Provide the [x, y] coordinate of the cell's center where the given text is located.  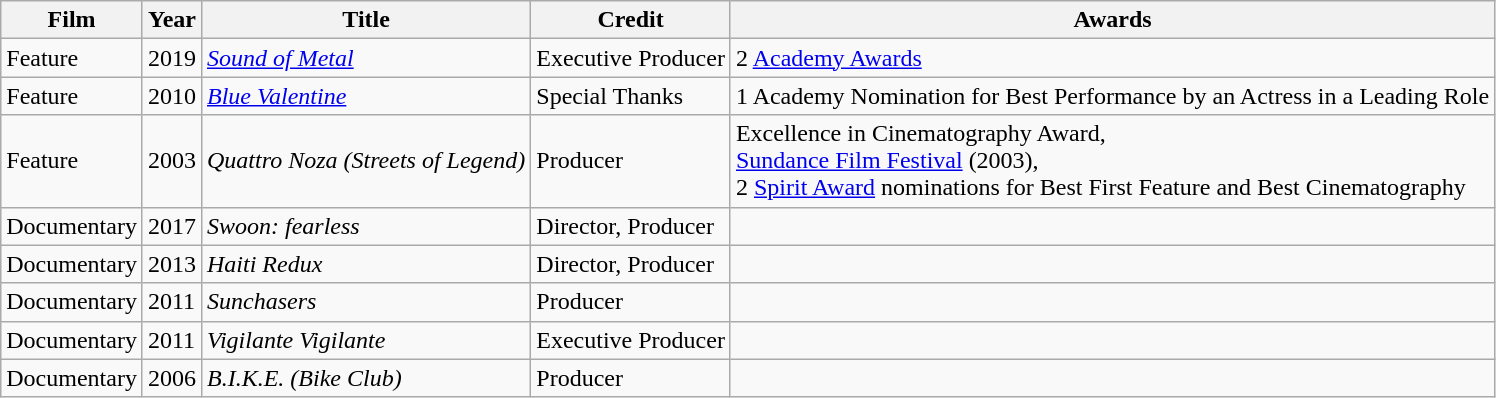
Sunchasers [366, 302]
Title [366, 20]
Blue Valentine [366, 96]
2017 [172, 226]
Year [172, 20]
Sound of Metal [366, 58]
2006 [172, 378]
Vigilante Vigilante [366, 340]
Quattro Noza (Streets of Legend) [366, 161]
2013 [172, 264]
Credit [631, 20]
B.I.K.E. (Bike Club) [366, 378]
1 Academy Nomination for Best Performance by an Actress in a Leading Role [1112, 96]
2 Academy Awards [1112, 58]
2010 [172, 96]
Excellence in Cinematography Award,Sundance Film Festival (2003),2 Spirit Award nominations for Best First Feature and Best Cinematography [1112, 161]
2019 [172, 58]
Special Thanks [631, 96]
Film [72, 20]
Haiti Redux [366, 264]
Swoon: fearless [366, 226]
Awards [1112, 20]
2003 [172, 161]
